Identify which cell holds the provided text, then report its [X, Y] central coordinate. 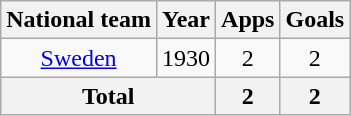
1930 [186, 58]
National team [79, 20]
Apps [248, 20]
Sweden [79, 58]
Goals [315, 20]
Year [186, 20]
Total [108, 96]
